Scan for the cell matching the given text and deliver its [X, Y] coordinate at center. 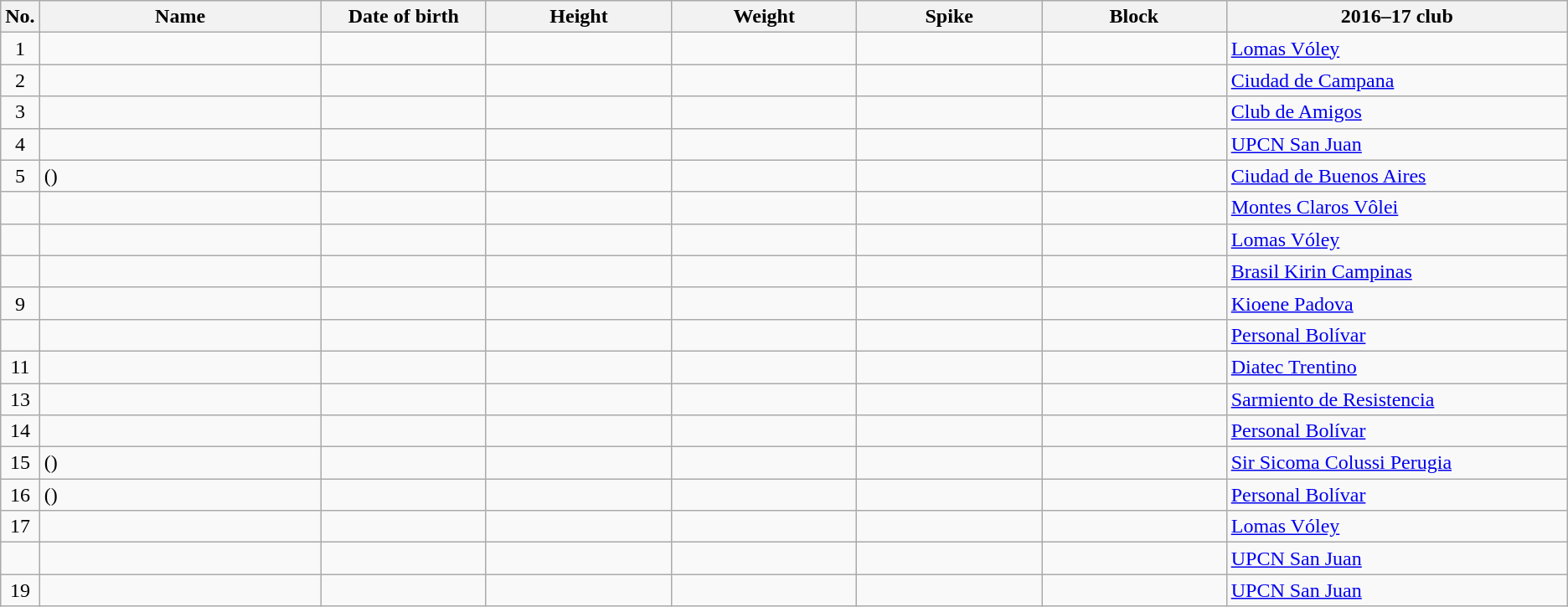
11 [20, 367]
1 [20, 49]
Ciudad de Campana [1397, 80]
16 [20, 495]
Name [180, 17]
17 [20, 527]
Ciudad de Buenos Aires [1397, 176]
Club de Amigos [1397, 112]
2016–17 club [1397, 17]
14 [20, 431]
Brasil Kirin Campinas [1397, 271]
3 [20, 112]
2 [20, 80]
15 [20, 463]
Spike [950, 17]
Height [578, 17]
Kioene Padova [1397, 303]
Block [1134, 17]
Montes Claros Vôlei [1397, 208]
Date of birth [404, 17]
19 [20, 590]
No. [20, 17]
9 [20, 303]
Weight [764, 17]
Sarmiento de Resistencia [1397, 399]
4 [20, 144]
13 [20, 399]
Sir Sicoma Colussi Perugia [1397, 463]
5 [20, 176]
Diatec Trentino [1397, 367]
